Capture the cell that displays the provided text and extract its (x, y) central coordinate. 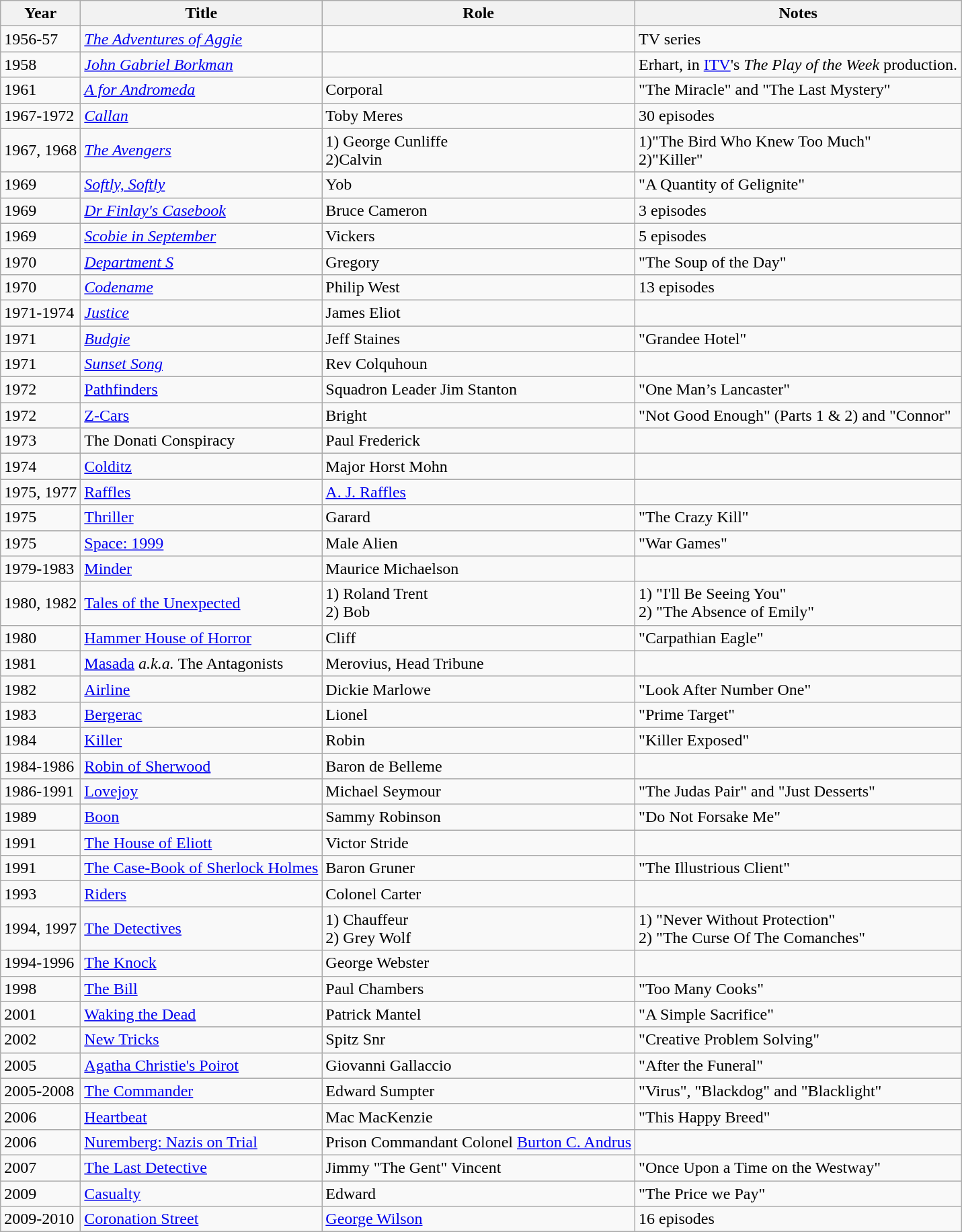
1974 (40, 466)
1980 (40, 638)
Colditz (202, 466)
1986-1991 (40, 792)
Edward (479, 1193)
1967, 1968 (40, 151)
Lovejoy (202, 792)
"Once Upon a Time on the Westway" (799, 1167)
5 episodes (799, 236)
Riders (202, 894)
Bright (479, 415)
Nuremberg: Nazis on Trial (202, 1142)
Year (40, 13)
1971-1974 (40, 313)
Erhart, in ITV's The Play of the Week production. (799, 65)
Pathfinders (202, 390)
1) Roland Trent2) Bob (479, 604)
1993 (40, 894)
The Commander (202, 1091)
1998 (40, 989)
Squadron Leader Jim Stanton (479, 390)
1958 (40, 65)
James Eliot (479, 313)
Merovius, Head Tribune (479, 663)
Callan (202, 116)
"The Crazy Kill" (799, 518)
1984-1986 (40, 766)
1984 (40, 740)
Softly, Softly (202, 185)
Robin of Sherwood (202, 766)
13 episodes (799, 287)
"Killer Exposed" (799, 740)
Colonel Carter (479, 894)
"Prime Target" (799, 714)
1) Chauffeur2) Grey Wolf (479, 929)
1956-57 (40, 39)
Prison Commandant Colonel Burton C. Andrus (479, 1142)
"Too Many Cooks" (799, 989)
Michael Seymour (479, 792)
Vickers (479, 236)
Boon (202, 817)
Bergerac (202, 714)
Spitz Snr (479, 1040)
A. J. Raffles (479, 492)
Paul Frederick (479, 441)
Justice (202, 313)
Dickie Marlowe (479, 689)
1) "Never Without Protection"2) "The Curse Of The Comanches" (799, 929)
Garard (479, 518)
Space: 1999 (202, 543)
Rev Colquhoun (479, 364)
1994, 1997 (40, 929)
Title (202, 13)
Baron Gruner (479, 868)
"Virus", "Blackdog" and "Blacklight" (799, 1091)
2002 (40, 1040)
30 episodes (799, 116)
Masada a.k.a. The Antagonists (202, 663)
"One Man’s Lancaster" (799, 390)
Philip West (479, 287)
A for Andromeda (202, 90)
1)"The Bird Who Knew Too Much"2)"Killer" (799, 151)
Dr Finlay's Casebook (202, 210)
The House of Eliott (202, 843)
Jeff Staines (479, 338)
Lionel (479, 714)
Scobie in September (202, 236)
"War Games" (799, 543)
1980, 1982 (40, 604)
Heartbeat (202, 1116)
The Last Detective (202, 1167)
Coronation Street (202, 1219)
Role (479, 13)
Sunset Song (202, 364)
Patrick Mantel (479, 1014)
"The Price we Pay" (799, 1193)
"This Happy Breed" (799, 1116)
"A Simple Sacrifice" (799, 1014)
"Not Good Enough" (Parts 1 & 2) and "Connor" (799, 415)
The Donati Conspiracy (202, 441)
Cliff (479, 638)
3 episodes (799, 210)
"The Illustrious Client" (799, 868)
Tales of the Unexpected (202, 604)
1979-1983 (40, 569)
Gregory (479, 261)
1967-1972 (40, 116)
Waking the Dead (202, 1014)
Victor Stride (479, 843)
Toby Meres (479, 116)
Airline (202, 689)
Codename (202, 287)
George Wilson (479, 1219)
Notes (799, 13)
Edward Sumpter (479, 1091)
New Tricks (202, 1040)
Casualty (202, 1193)
2005 (40, 1065)
16 episodes (799, 1219)
1989 (40, 817)
Minder (202, 569)
1) George Cunliffe2)Calvin (479, 151)
Baron de Belleme (479, 766)
Department S (202, 261)
Yob (479, 185)
"The Judas Pair" and "Just Desserts" (799, 792)
1983 (40, 714)
Budgie (202, 338)
1994-1996 (40, 963)
Z-Cars (202, 415)
Robin (479, 740)
"Carpathian Eagle" (799, 638)
Major Horst Mohn (479, 466)
"After the Funeral" (799, 1065)
The Knock (202, 963)
The Avengers (202, 151)
2009-2010 (40, 1219)
Corporal (479, 90)
1973 (40, 441)
2007 (40, 1167)
2001 (40, 1014)
Hammer House of Horror (202, 638)
TV series (799, 39)
John Gabriel Borkman (202, 65)
George Webster (479, 963)
Killer (202, 740)
The Adventures of Aggie (202, 39)
"Do Not Forsake Me" (799, 817)
Maurice Michaelson (479, 569)
"The Soup of the Day" (799, 261)
2009 (40, 1193)
1975, 1977 (40, 492)
Mac MacKenzie (479, 1116)
Giovanni Gallaccio (479, 1065)
The Bill (202, 989)
1) "I'll Be Seeing You"2) "The Absence of Emily" (799, 604)
"The Miracle" and "The Last Mystery" (799, 90)
Jimmy "The Gent" Vincent (479, 1167)
Male Alien (479, 543)
"Creative Problem Solving" (799, 1040)
Raffles (202, 492)
2005-2008 (40, 1091)
Agatha Christie's Poirot (202, 1065)
Paul Chambers (479, 989)
"Look After Number One" (799, 689)
Sammy Robinson (479, 817)
1982 (40, 689)
"A Quantity of Gelignite" (799, 185)
1981 (40, 663)
1961 (40, 90)
The Case-Book of Sherlock Holmes (202, 868)
The Detectives (202, 929)
Bruce Cameron (479, 210)
Thriller (202, 518)
"Grandee Hotel" (799, 338)
